Identify which cell holds the provided text, then report its (X, Y) central coordinate. 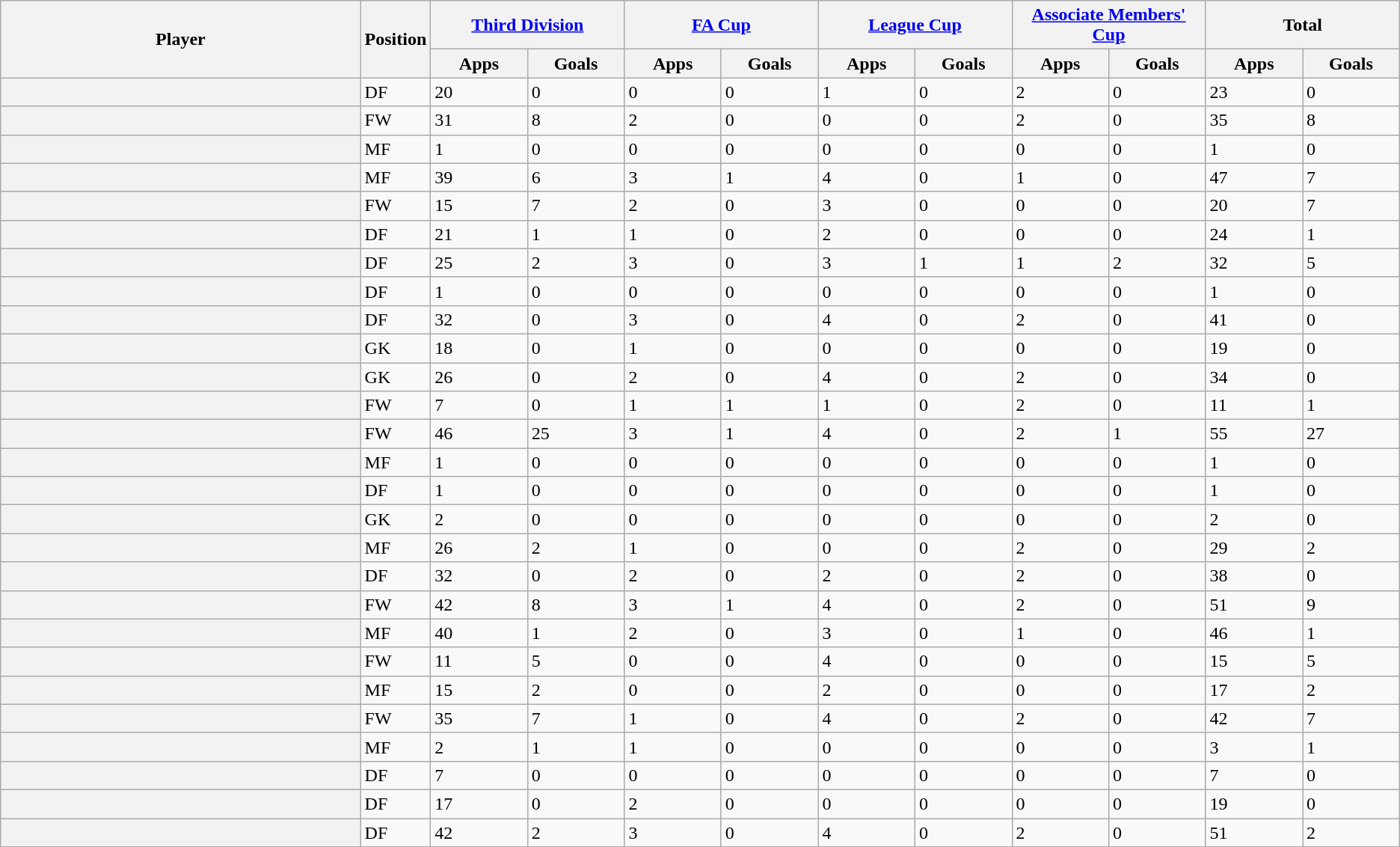
Total (1303, 25)
FA Cup (721, 25)
6 (576, 177)
League Cup (915, 25)
24 (1253, 234)
27 (1351, 434)
38 (1253, 576)
Third Division (528, 25)
47 (1253, 177)
23 (1253, 92)
41 (1253, 319)
55 (1253, 434)
9 (1351, 605)
Associate Members' Cup (1108, 25)
18 (479, 348)
31 (479, 120)
39 (479, 177)
40 (479, 633)
Position (396, 39)
34 (1253, 376)
29 (1253, 548)
Player (181, 39)
21 (479, 234)
